Capture the cell that displays the provided text and extract its (X, Y) central coordinate. 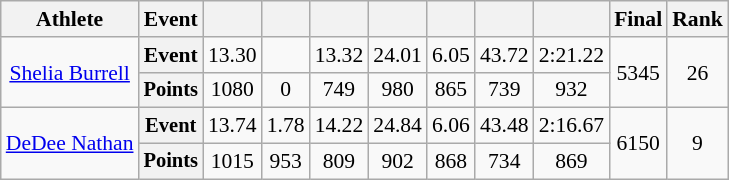
739 (504, 90)
6.06 (451, 126)
Rank (698, 19)
26 (698, 72)
932 (572, 90)
13.32 (340, 55)
749 (340, 90)
865 (451, 90)
13.74 (232, 126)
5345 (638, 72)
24.84 (398, 126)
953 (286, 162)
DeDee Nathan (70, 144)
6150 (638, 144)
6.05 (451, 55)
868 (451, 162)
Athlete (70, 19)
902 (398, 162)
869 (572, 162)
43.72 (504, 55)
2:21.22 (572, 55)
1080 (232, 90)
Shelia Burrell (70, 72)
0 (286, 90)
9 (698, 144)
1.78 (286, 126)
Final (638, 19)
809 (340, 162)
24.01 (398, 55)
13.30 (232, 55)
734 (504, 162)
14.22 (340, 126)
43.48 (504, 126)
2:16.67 (572, 126)
1015 (232, 162)
980 (398, 90)
